Detect which cell encompasses the target text, then output its [x, y] center coordinate. 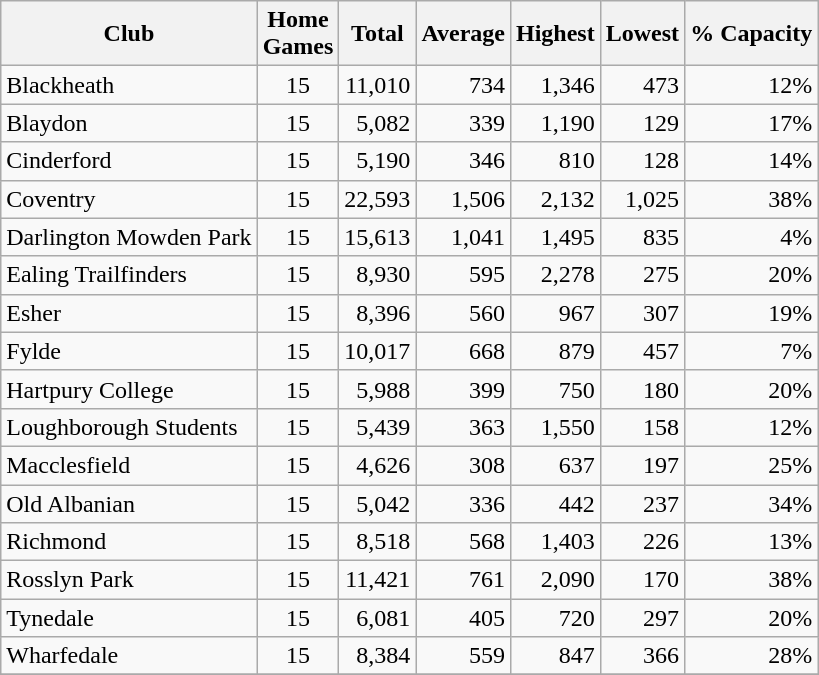
720 [555, 618]
15,613 [378, 237]
Esher [129, 313]
34% [752, 503]
170 [642, 580]
442 [555, 503]
6,081 [378, 618]
Tynedale [129, 618]
5,988 [378, 389]
307 [642, 313]
Total [378, 34]
336 [464, 503]
Hartpury College [129, 389]
Cinderford [129, 161]
Old Albanian [129, 503]
366 [642, 656]
Ealing Trailfinders [129, 275]
10,017 [378, 351]
7% [752, 351]
Darlington Mowden Park [129, 237]
Rosslyn Park [129, 580]
568 [464, 542]
Lowest [642, 34]
761 [464, 580]
637 [555, 465]
28% [752, 656]
8,384 [378, 656]
457 [642, 351]
5,439 [378, 427]
8,930 [378, 275]
399 [464, 389]
25% [752, 465]
2,132 [555, 199]
339 [464, 123]
1,346 [555, 85]
14% [752, 161]
22,593 [378, 199]
750 [555, 389]
Blaydon [129, 123]
Coventry [129, 199]
405 [464, 618]
% Capacity [752, 34]
2,278 [555, 275]
5,190 [378, 161]
1,190 [555, 123]
Fylde [129, 351]
5,042 [378, 503]
Macclesfield [129, 465]
Club [129, 34]
180 [642, 389]
237 [642, 503]
4% [752, 237]
835 [642, 237]
Average [464, 34]
17% [752, 123]
11,421 [378, 580]
Highest [555, 34]
847 [555, 656]
1,550 [555, 427]
473 [642, 85]
8,396 [378, 313]
560 [464, 313]
Blackheath [129, 85]
128 [642, 161]
5,082 [378, 123]
11,010 [378, 85]
4,626 [378, 465]
1,506 [464, 199]
HomeGames [298, 34]
13% [752, 542]
158 [642, 427]
275 [642, 275]
346 [464, 161]
363 [464, 427]
1,495 [555, 237]
129 [642, 123]
1,041 [464, 237]
Richmond [129, 542]
Loughborough Students [129, 427]
308 [464, 465]
668 [464, 351]
1,403 [555, 542]
879 [555, 351]
734 [464, 85]
Wharfedale [129, 656]
1,025 [642, 199]
595 [464, 275]
297 [642, 618]
967 [555, 313]
226 [642, 542]
19% [752, 313]
197 [642, 465]
8,518 [378, 542]
810 [555, 161]
2,090 [555, 580]
559 [464, 656]
